Return (x, y) of the center of cell containing provided text 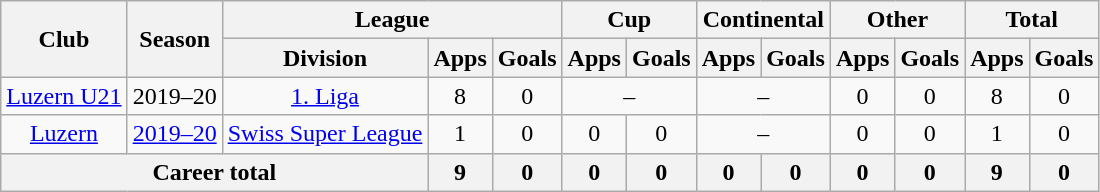
Continental (763, 20)
Luzern U21 (64, 96)
Luzern (64, 134)
Cup (629, 20)
Swiss Super League (325, 134)
League (392, 20)
Career total (214, 172)
Division (325, 58)
Season (174, 39)
Club (64, 39)
1. Liga (325, 96)
Total (1032, 20)
Other (897, 20)
